Locate the cell with the specified text and output its (X, Y) center coordinate. 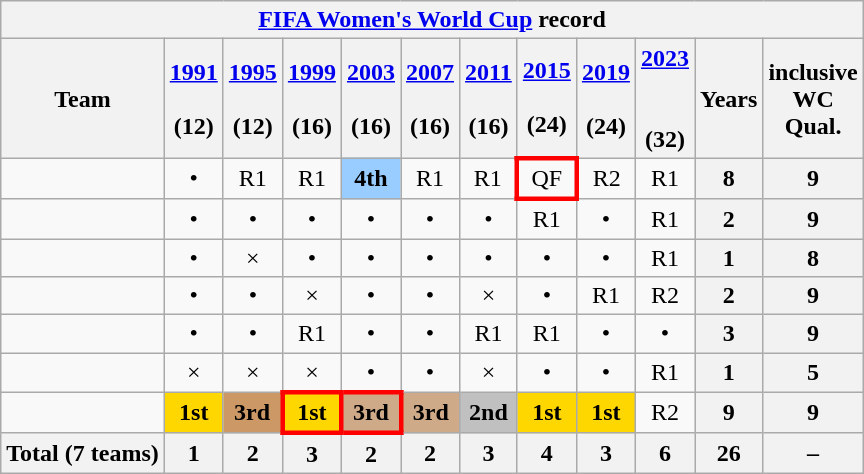
2015(24) (546, 98)
Years (728, 98)
inclusive WC Qual. (813, 98)
2003(16) (370, 98)
4 (546, 453)
2011(16) (489, 98)
FIFA Women's World Cup record (432, 20)
2023(32) (664, 98)
2007(16) (430, 98)
1991(12) (194, 98)
26 (728, 453)
2019(24) (606, 98)
5 (813, 373)
6 (664, 453)
Team (83, 98)
QF (546, 178)
4th (370, 178)
2nd (489, 412)
1999(16) (312, 98)
1995(12) (252, 98)
Total (7 teams) (83, 453)
– (813, 453)
